Search for the cell housing the specified text and yield its (X, Y) center coordinate. 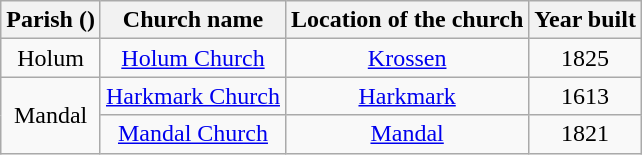
Mandal Church (192, 134)
Harkmark (406, 96)
1613 (586, 96)
Year built (586, 20)
Church name (192, 20)
Harkmark Church (192, 96)
Location of the church (406, 20)
Parish () (51, 20)
Holum (51, 58)
1825 (586, 58)
Holum Church (192, 58)
Krossen (406, 58)
1821 (586, 134)
